Capture the cell that displays the provided text and extract its (X, Y) central coordinate. 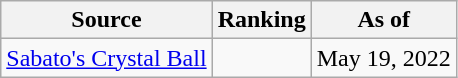
Ranking (262, 20)
Sabato's Crystal Ball (106, 58)
Source (106, 20)
As of (384, 20)
May 19, 2022 (384, 58)
